Return (x, y) of the center of cell containing provided text 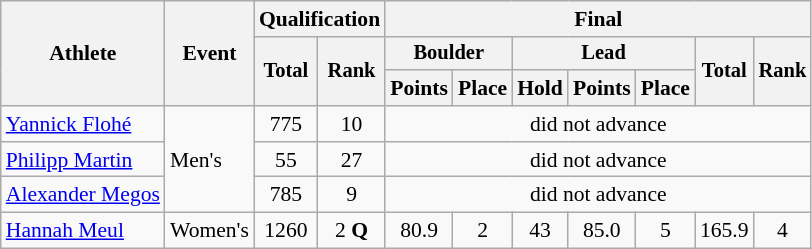
55 (286, 160)
165.9 (724, 231)
Lead (604, 54)
2 (482, 231)
27 (352, 160)
4 (783, 231)
Hold (540, 88)
85.0 (602, 231)
785 (286, 195)
Boulder (448, 54)
Alexander Megos (83, 195)
9 (352, 195)
43 (540, 231)
Hannah Meul (83, 231)
Final (598, 19)
Event (210, 54)
Athlete (83, 54)
5 (666, 231)
10 (352, 124)
2 Q (352, 231)
775 (286, 124)
1260 (286, 231)
80.9 (419, 231)
Women's (210, 231)
Philipp Martin (83, 160)
Men's (210, 160)
Qualification (320, 19)
Yannick Flohé (83, 124)
